Find where the given text appears and provide that cell's center as [x, y] coordinate. 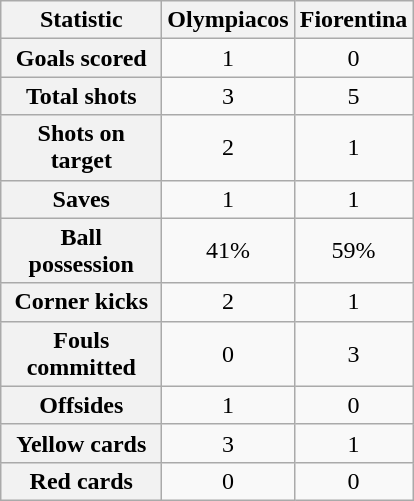
Statistic [82, 20]
Olympiacos [228, 20]
Fouls committed [82, 354]
59% [354, 250]
41% [228, 250]
Shots on target [82, 148]
Goals scored [82, 58]
Yellow cards [82, 443]
Red cards [82, 481]
5 [354, 96]
Offsides [82, 405]
Saves [82, 199]
Fiorentina [354, 20]
Total shots [82, 96]
Corner kicks [82, 302]
Ball possession [82, 250]
